Detect which cell encompasses the target text, then output its (x, y) center coordinate. 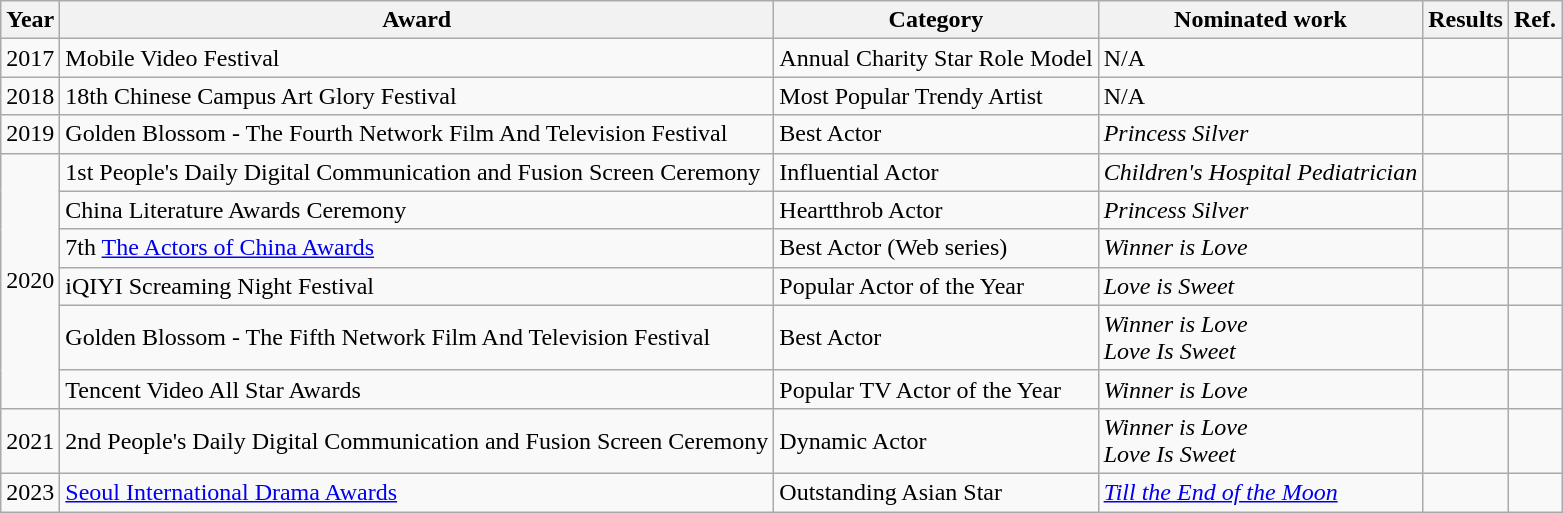
Till the End of the Moon (1260, 492)
2021 (30, 440)
Influential Actor (936, 172)
Outstanding Asian Star (936, 492)
Golden Blossom - The Fourth Network Film And Television Festival (417, 134)
Ref. (1534, 20)
Mobile Video Festival (417, 58)
Popular Actor of the Year (936, 286)
Tencent Video All Star Awards (417, 389)
Category (936, 20)
Best Actor (Web series) (936, 248)
2019 (30, 134)
Year (30, 20)
Dynamic Actor (936, 440)
2020 (30, 280)
iQIYI Screaming Night Festival (417, 286)
Annual Charity Star Role Model (936, 58)
2017 (30, 58)
Love is Sweet (1260, 286)
Popular TV Actor of the Year (936, 389)
Nominated work (1260, 20)
18th Chinese Campus Art Glory Festival (417, 96)
China Literature Awards Ceremony (417, 210)
Seoul International Drama Awards (417, 492)
Most Popular Trendy Artist (936, 96)
2023 (30, 492)
2018 (30, 96)
2nd People's Daily Digital Communication and Fusion Screen Ceremony (417, 440)
7th The Actors of China Awards (417, 248)
Results (1466, 20)
Heartthrob Actor (936, 210)
1st People's Daily Digital Communication and Fusion Screen Ceremony (417, 172)
Award (417, 20)
Golden Blossom - The Fifth Network Film And Television Festival (417, 338)
Children's Hospital Pediatrician (1260, 172)
